From the cell containing the given text, extract its center point as [x, y] coordinate. 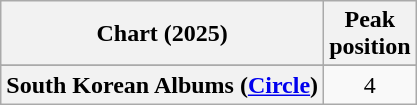
4 [370, 85]
Chart (2025) [162, 34]
South Korean Albums (Circle) [162, 85]
Peakposition [370, 34]
